Determine the (X, Y) coordinate at the center of the cell enclosing the given text.  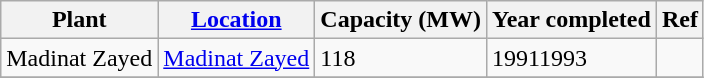
Location (236, 20)
19911993 (571, 58)
Plant (80, 20)
Ref (680, 20)
118 (401, 58)
Capacity (MW) (401, 20)
Year completed (571, 20)
